Output the (x, y) coordinate of the center of the cell containing the given text.  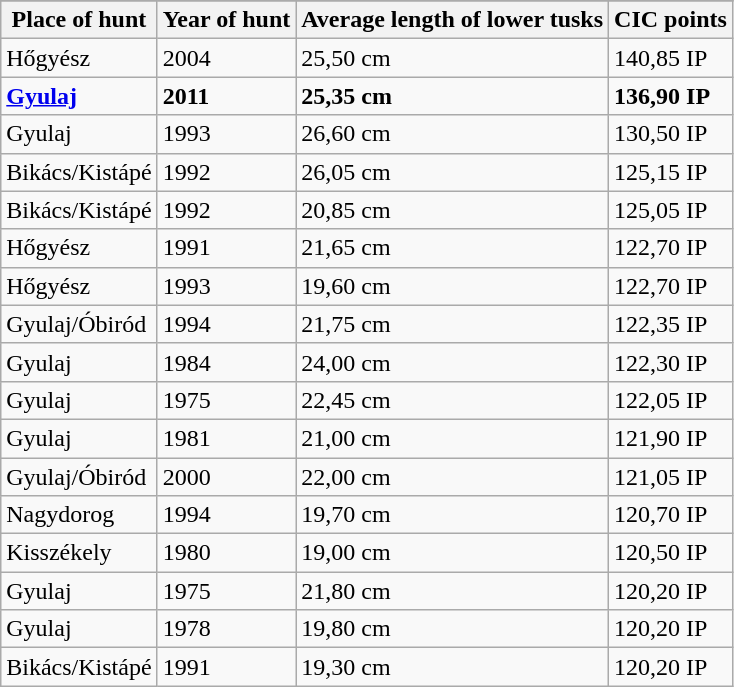
19,70 cm (452, 515)
19,60 cm (452, 286)
Average length of lower tusks (452, 20)
1980 (226, 553)
19,80 cm (452, 629)
21,00 cm (452, 438)
Kisszékely (79, 553)
125,15 IP (671, 172)
25,35 cm (452, 96)
CIC points (671, 20)
2000 (226, 477)
Place of hunt (79, 20)
19,00 cm (452, 553)
125,05 IP (671, 210)
136,90 IP (671, 96)
122,30 IP (671, 362)
Year of hunt (226, 20)
120,50 IP (671, 553)
Nagydorog (79, 515)
21,65 cm (452, 248)
120,70 IP (671, 515)
1984 (226, 362)
130,50 IP (671, 134)
19,30 cm (452, 667)
2011 (226, 96)
20,85 cm (452, 210)
121,05 IP (671, 477)
122,05 IP (671, 400)
26,60 cm (452, 134)
24,00 cm (452, 362)
26,05 cm (452, 172)
140,85 IP (671, 58)
21,80 cm (452, 591)
22,45 cm (452, 400)
2004 (226, 58)
1981 (226, 438)
1978 (226, 629)
25,50 cm (452, 58)
121,90 IP (671, 438)
21,75 cm (452, 324)
122,35 IP (671, 324)
22,00 cm (452, 477)
